Identify which cell holds the provided text, then report its (x, y) central coordinate. 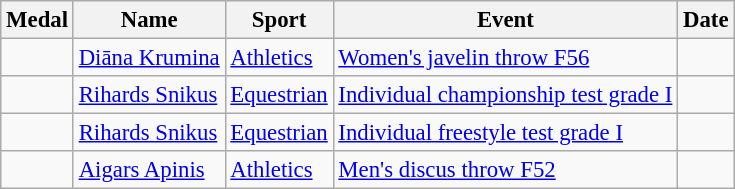
Women's javelin throw F56 (506, 58)
Individual championship test grade I (506, 95)
Individual freestyle test grade I (506, 133)
Date (706, 20)
Event (506, 20)
Medal (38, 20)
Diāna Krumina (149, 58)
Men's discus throw F52 (506, 170)
Sport (279, 20)
Name (149, 20)
Aigars Apinis (149, 170)
